Detect which cell encompasses the target text, then output its [x, y] center coordinate. 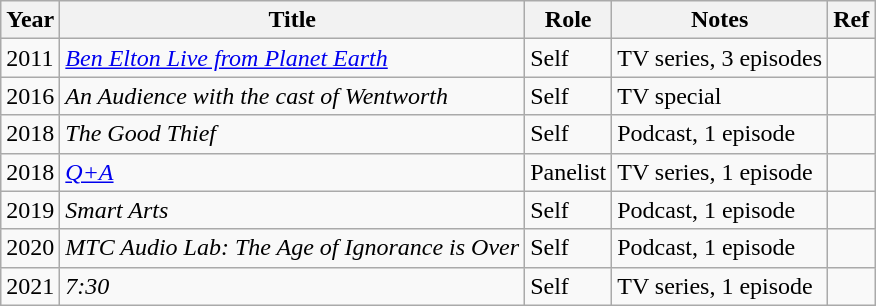
2011 [30, 58]
2020 [30, 248]
Ben Elton Live from Planet Earth [292, 58]
Notes [720, 20]
Role [568, 20]
The Good Thief [292, 134]
Title [292, 20]
7:30 [292, 286]
2021 [30, 286]
Ref [852, 20]
Q+A [292, 172]
TV special [720, 96]
TV series, 3 episodes [720, 58]
Panelist [568, 172]
Year [30, 20]
Smart Arts [292, 210]
2019 [30, 210]
MTC Audio Lab: The Age of Ignorance is Over [292, 248]
An Audience with the cast of Wentworth [292, 96]
2016 [30, 96]
